Extract the (x, y) coordinate from the center of the cell holding the provided text.  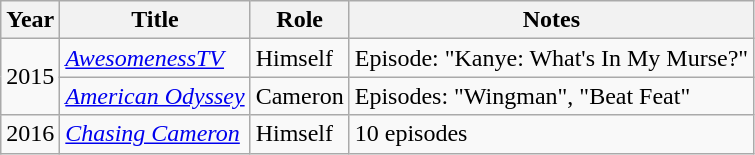
Episode: "Kanye: What's In My Murse?" (551, 58)
Episodes: "Wingman", "Beat Feat" (551, 96)
10 episodes (551, 134)
2016 (30, 134)
Chasing Cameron (155, 134)
Title (155, 20)
Notes (551, 20)
Cameron (300, 96)
Role (300, 20)
American Odyssey (155, 96)
2015 (30, 77)
AwesomenessTV (155, 58)
Year (30, 20)
